Provide the [X, Y] coordinate of the cell's center where the given text is located.  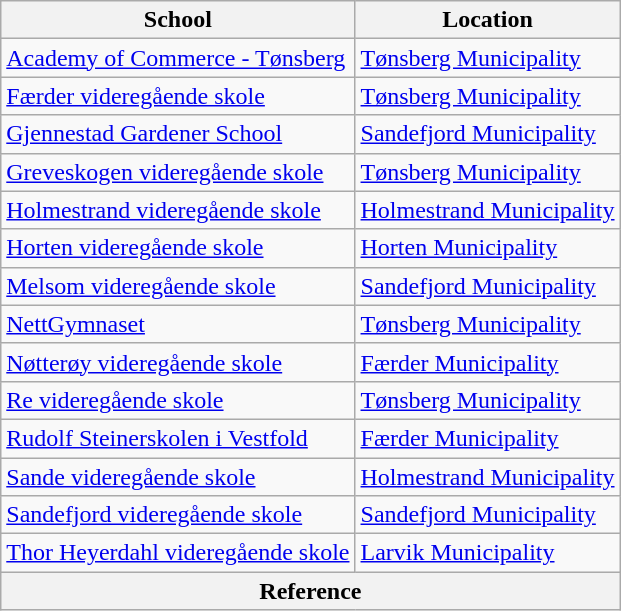
Gjennestad Gardener School [178, 134]
Horten Municipality [488, 248]
Færder videregående skole [178, 96]
Thor Heyerdahl videregående skole [178, 553]
Nøtterøy videregående skole [178, 362]
Reference [310, 591]
Horten videregående skole [178, 248]
Academy of Commerce - Tønsberg [178, 58]
Location [488, 20]
Larvik Municipality [488, 553]
School [178, 20]
Rudolf Steinerskolen i Vestfold [178, 438]
Greveskogen videregående skole [178, 172]
Sande videregående skole [178, 477]
Re videregående skole [178, 400]
Sandefjord videregående skole [178, 515]
NettGymnaset [178, 324]
Melsom videregående skole [178, 286]
Holmestrand videregående skole [178, 210]
